Capture the cell that displays the provided text and extract its [x, y] central coordinate. 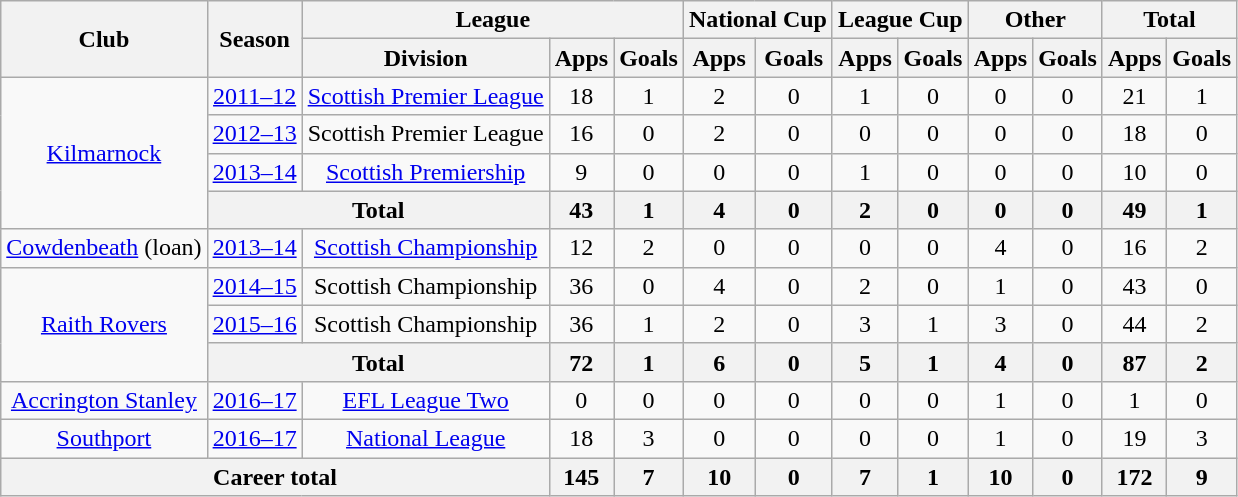
Cowdenbeath (loan) [104, 248]
Career total [275, 477]
2012–13 [254, 134]
Season [254, 39]
Kilmarnock [104, 153]
National Cup [758, 20]
Southport [104, 438]
EFL League Two [426, 400]
72 [581, 362]
2011–12 [254, 96]
49 [1134, 210]
National League [426, 438]
6 [719, 362]
Raith Rovers [104, 324]
87 [1134, 362]
Scottish Premiership [426, 172]
5 [864, 362]
2015–16 [254, 324]
League Cup [900, 20]
Accrington Stanley [104, 400]
12 [581, 248]
19 [1134, 438]
21 [1134, 96]
Club [104, 39]
Division [426, 58]
Other [1035, 20]
League [492, 20]
44 [1134, 324]
172 [1134, 477]
2014–15 [254, 286]
145 [581, 477]
